Pinpoint the cell where the given text exists, returning its (X, Y) midpoint coordinate. 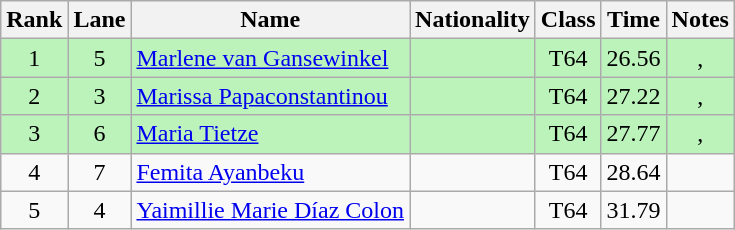
Yaimillie Marie Díaz Colon (270, 210)
Class (568, 20)
28.64 (634, 172)
Lane (100, 20)
Marlene van Gansewinkel (270, 58)
Nationality (473, 20)
Maria Tietze (270, 134)
Notes (700, 20)
7 (100, 172)
26.56 (634, 58)
31.79 (634, 210)
Time (634, 20)
1 (34, 58)
27.77 (634, 134)
2 (34, 96)
27.22 (634, 96)
Rank (34, 20)
6 (100, 134)
Femita Ayanbeku (270, 172)
Name (270, 20)
Marissa Papaconstantinou (270, 96)
